Determine the (x, y) coordinate at the center of the cell enclosing the given text.  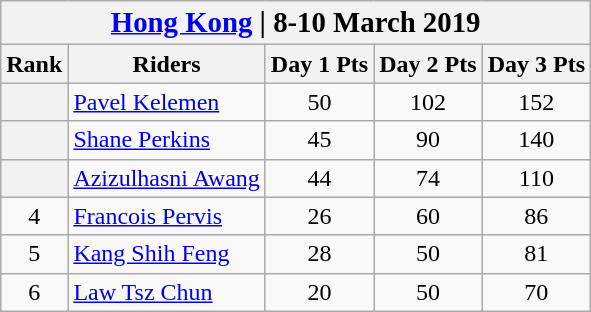
Azizulhasni Awang (166, 178)
Pavel Kelemen (166, 102)
70 (536, 292)
28 (319, 254)
Law Tsz Chun (166, 292)
5 (34, 254)
152 (536, 102)
4 (34, 216)
44 (319, 178)
Riders (166, 64)
Hong Kong | 8-10 March 2019 (296, 23)
Day 1 Pts (319, 64)
86 (536, 216)
45 (319, 140)
Day 2 Pts (428, 64)
Shane Perkins (166, 140)
90 (428, 140)
Kang Shih Feng (166, 254)
74 (428, 178)
20 (319, 292)
26 (319, 216)
140 (536, 140)
6 (34, 292)
81 (536, 254)
110 (536, 178)
Rank (34, 64)
102 (428, 102)
60 (428, 216)
Francois Pervis (166, 216)
Day 3 Pts (536, 64)
